Capture the cell that displays the provided text and extract its (X, Y) central coordinate. 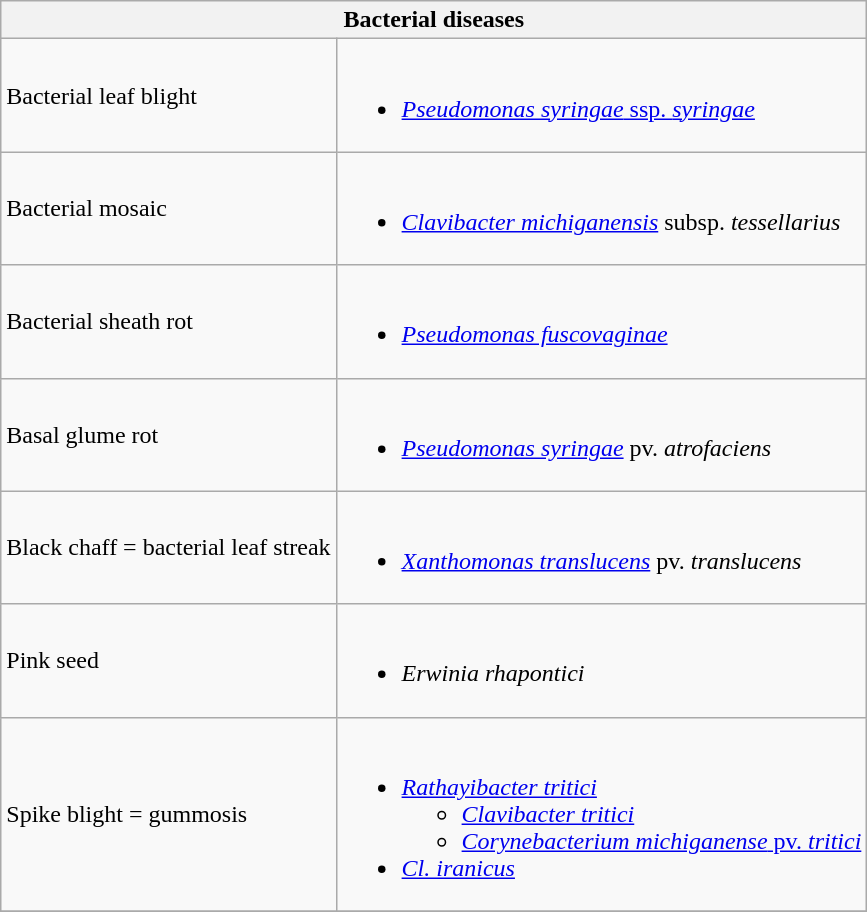
Pseudomonas fuscovaginae (602, 322)
Erwinia rhapontici (602, 660)
Xanthomonas translucens pv. translucens (602, 548)
Spike blight = gummosis (168, 814)
Pseudomonas syringae pv. atrofaciens (602, 434)
Bacterial sheath rot (168, 322)
Pseudomonas syringae ssp. syringae (602, 96)
Rathayibacter triticiClavibacter triticiCorynebacterium michiganense pv. triticiCl. iranicus (602, 814)
Pink seed (168, 660)
Bacterial leaf blight (168, 96)
Basal glume rot (168, 434)
Clavibacter michiganensis subsp. tessellarius (602, 208)
Bacterial mosaic (168, 208)
Bacterial diseases (434, 20)
Black chaff = bacterial leaf streak (168, 548)
